Return the (x, y) coordinate for the center point of the cell that contains the specified text.  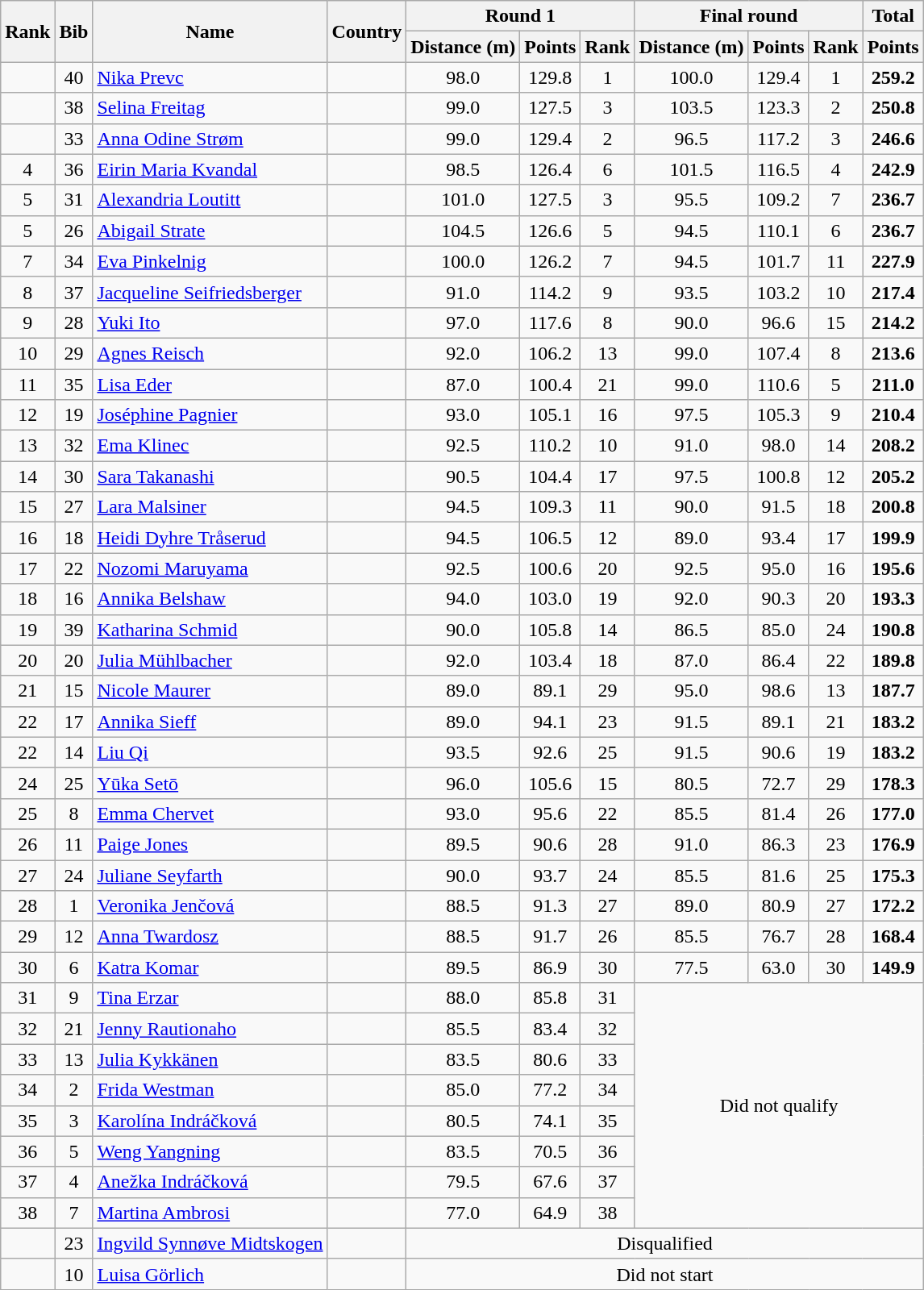
189.8 (893, 660)
Annika Sieff (210, 722)
Agnes Reisch (210, 353)
109.2 (779, 200)
63.0 (779, 967)
Lisa Eder (210, 385)
101.7 (779, 261)
101.5 (692, 169)
100.8 (779, 476)
Weng Yangning (210, 1151)
246.6 (893, 139)
177.0 (893, 814)
103.5 (692, 108)
81.6 (779, 875)
98.6 (779, 691)
208.2 (893, 446)
Katharina Schmid (210, 630)
Total (893, 16)
90.3 (779, 599)
110.6 (779, 385)
Martina Ambrosi (210, 1213)
126.2 (550, 261)
100.6 (550, 568)
Selina Freitag (210, 108)
Nicole Maurer (210, 691)
Julia Kykkänen (210, 1059)
86.5 (692, 630)
106.2 (550, 353)
199.9 (893, 538)
80.6 (550, 1059)
242.9 (893, 169)
250.8 (893, 108)
81.4 (779, 814)
90.5 (463, 476)
195.6 (893, 568)
Liu Qi (210, 752)
110.2 (550, 446)
86.9 (550, 967)
104.4 (550, 476)
106.5 (550, 538)
168.4 (893, 937)
91.7 (550, 937)
Paige Jones (210, 844)
Anežka Indráčková (210, 1182)
105.8 (550, 630)
Lara Malsiner (210, 507)
100.4 (550, 385)
129.8 (550, 77)
97.0 (463, 322)
94.1 (550, 722)
193.3 (893, 599)
Country (367, 31)
104.5 (463, 231)
96.6 (779, 322)
83.4 (550, 1029)
172.2 (893, 906)
Karolína Indráčková (210, 1121)
72.7 (779, 783)
64.9 (550, 1213)
Ingvild Synnøve Midtskogen (210, 1243)
Bib (74, 31)
205.2 (893, 476)
117.6 (550, 322)
109.3 (550, 507)
Tina Erzar (210, 998)
Julia Mühlbacher (210, 660)
214.2 (893, 322)
Emma Chervet (210, 814)
Veronika Jenčová (210, 906)
103.2 (779, 292)
116.5 (779, 169)
76.7 (779, 937)
110.1 (779, 231)
91.3 (550, 906)
Name (210, 31)
217.4 (893, 292)
105.6 (550, 783)
95.5 (692, 200)
178.3 (893, 783)
94.0 (463, 599)
70.5 (550, 1151)
103.4 (550, 660)
98.5 (463, 169)
114.2 (550, 292)
Yūka Setō (210, 783)
Jacqueline Seifriedsberger (210, 292)
Did not start (664, 1274)
74.1 (550, 1121)
211.0 (893, 385)
210.4 (893, 415)
Eva Pinkelnig (210, 261)
96.0 (463, 783)
107.4 (779, 353)
77.0 (463, 1213)
Juliane Seyfarth (210, 875)
Final round (748, 16)
105.1 (550, 415)
105.3 (779, 415)
176.9 (893, 844)
93.4 (779, 538)
Alexandria Loutitt (210, 200)
Joséphine Pagnier (210, 415)
95.6 (550, 814)
Did not qualify (779, 1105)
Nozomi Maruyama (210, 568)
101.0 (463, 200)
190.8 (893, 630)
77.2 (550, 1090)
123.3 (779, 108)
79.5 (463, 1182)
Eirin Maria Kvandal (210, 169)
Nika Prevc (210, 77)
Abigail Strate (210, 231)
117.2 (779, 139)
Sara Takanashi (210, 476)
Round 1 (521, 16)
213.6 (893, 353)
Luisa Görlich (210, 1274)
Yuki Ito (210, 322)
103.0 (550, 599)
86.4 (779, 660)
126.6 (550, 231)
80.9 (779, 906)
40 (74, 77)
67.6 (550, 1182)
Frida Westman (210, 1090)
88.0 (463, 998)
86.3 (779, 844)
Annika Belshaw (210, 599)
Katra Komar (210, 967)
149.9 (893, 967)
Disqualified (664, 1243)
227.9 (893, 261)
259.2 (893, 77)
77.5 (692, 967)
39 (74, 630)
96.5 (692, 139)
187.7 (893, 691)
93.7 (550, 875)
Ema Klinec (210, 446)
126.4 (550, 169)
Jenny Rautionaho (210, 1029)
Anna Twardosz (210, 937)
175.3 (893, 875)
92.6 (550, 752)
Anna Odine Strøm (210, 139)
85.8 (550, 998)
Heidi Dyhre Tråserud (210, 538)
200.8 (893, 507)
